Output the [X, Y] coordinate of the center of the cell containing the given text.  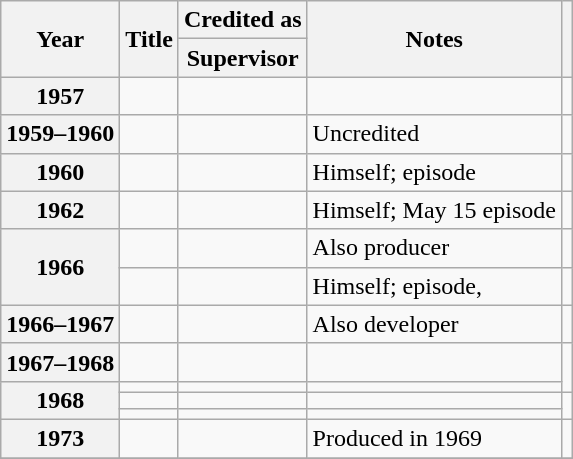
1966 [60, 267]
Also developer [434, 324]
Title [150, 39]
Credited as [242, 20]
Himself; episode [434, 172]
1960 [60, 172]
Himself; episode, [434, 286]
1973 [60, 438]
Produced in 1969 [434, 438]
1959–1960 [60, 134]
1962 [60, 210]
Notes [434, 39]
Himself; May 15 episode [434, 210]
Uncredited [434, 134]
1968 [60, 400]
Also producer [434, 248]
Supervisor [242, 58]
Year [60, 39]
1966–1967 [60, 324]
1967–1968 [60, 362]
1957 [60, 96]
